Extract the (x, y) coordinate from the center of the cell holding the provided text.  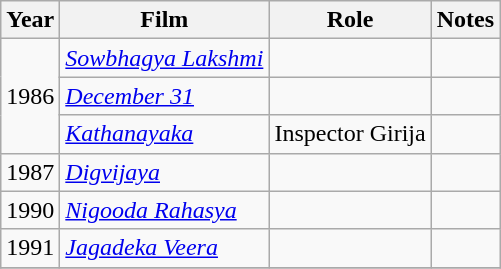
1987 (30, 172)
Year (30, 20)
Digvijaya (164, 172)
Kathanayaka (164, 134)
1990 (30, 210)
Film (164, 20)
Notes (465, 20)
Sowbhagya Lakshmi (164, 58)
Role (350, 20)
Nigooda Rahasya (164, 210)
1991 (30, 248)
Jagadeka Veera (164, 248)
December 31 (164, 96)
1986 (30, 96)
Inspector Girija (350, 134)
